Scan for the cell matching the given text and deliver its (x, y) coordinate at center. 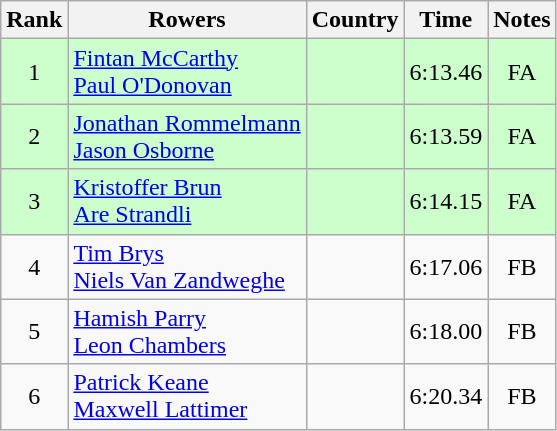
Jonathan RommelmannJason Osborne (187, 136)
2 (34, 136)
Hamish ParryLeon Chambers (187, 332)
Rank (34, 20)
6 (34, 396)
1 (34, 72)
Tim BrysNiels Van Zandweghe (187, 266)
6:14.15 (446, 202)
Kristoffer BrunAre Strandli (187, 202)
6:18.00 (446, 332)
Country (355, 20)
6:13.46 (446, 72)
Rowers (187, 20)
Patrick KeaneMaxwell Lattimer (187, 396)
Fintan McCarthyPaul O'Donovan (187, 72)
6:20.34 (446, 396)
Notes (522, 20)
6:13.59 (446, 136)
Time (446, 20)
3 (34, 202)
5 (34, 332)
4 (34, 266)
6:17.06 (446, 266)
